Determine the (x, y) coordinate at the center of the cell enclosing the given text.  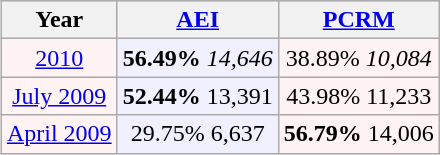
2010 (59, 58)
AEI (198, 20)
April 2009 (59, 134)
29.75% 6,637 (198, 134)
56.79% 14,006 (358, 134)
52.44% 13,391 (198, 96)
Year (59, 20)
PCRM (358, 20)
38.89% 10,084 (358, 58)
56.49% 14,646 (198, 58)
July 2009 (59, 96)
43.98% 11,233 (358, 96)
